From the cell containing the given text, extract its center point as [x, y] coordinate. 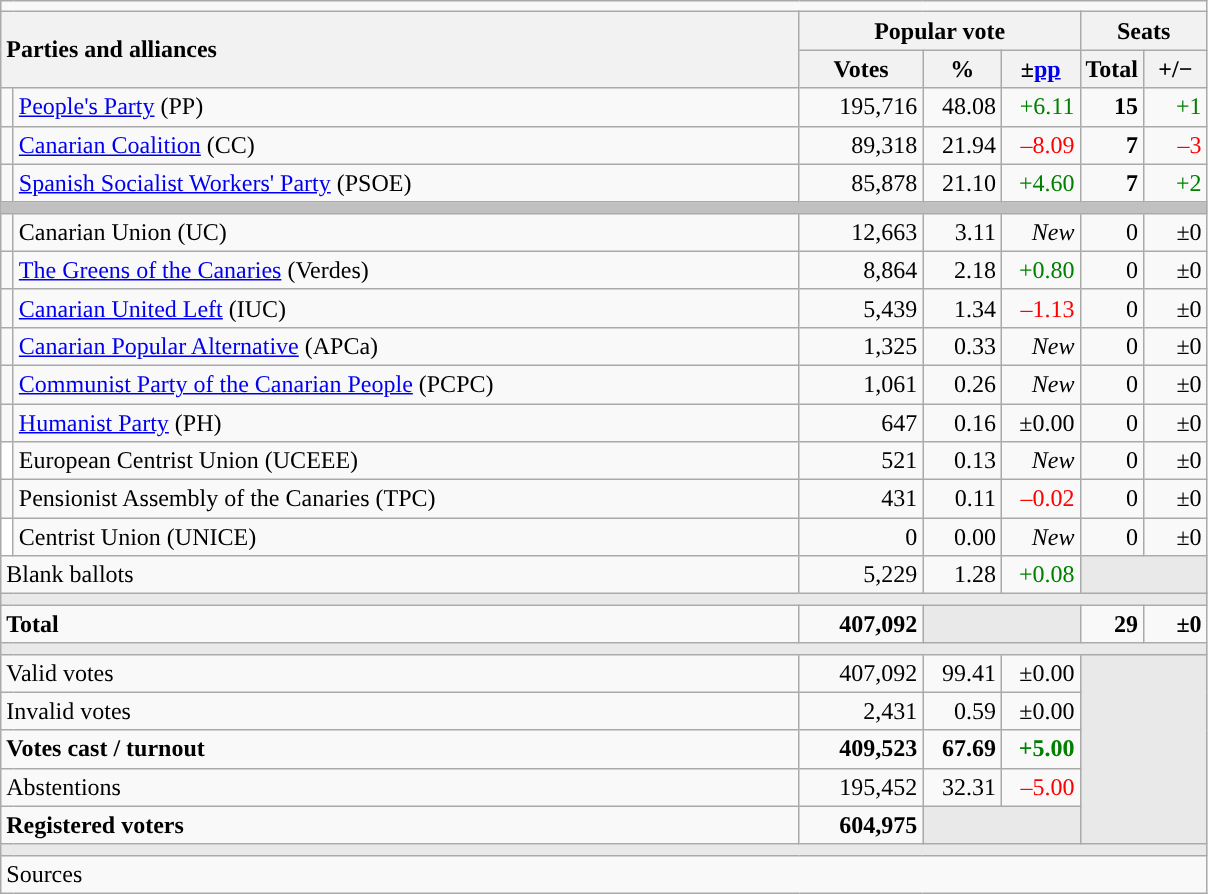
+0.80 [1040, 270]
195,452 [861, 787]
–8.09 [1040, 145]
21.10 [962, 183]
+6.11 [1040, 107]
0.11 [962, 499]
21.94 [962, 145]
+/− [1176, 69]
Canarian Coalition (CC) [406, 145]
+2 [1176, 183]
Canarian United Left (IUC) [406, 308]
32.31 [962, 787]
67.69 [962, 749]
Abstentions [400, 787]
48.08 [962, 107]
–3 [1176, 145]
Seats [1144, 31]
2,431 [861, 711]
Canarian Popular Alternative (APCa) [406, 346]
89,318 [861, 145]
Valid votes [400, 673]
0.00 [962, 537]
Humanist Party (PH) [406, 423]
0.16 [962, 423]
431 [861, 499]
1.34 [962, 308]
521 [861, 461]
Spanish Socialist Workers' Party (PSOE) [406, 183]
12,663 [861, 232]
1.28 [962, 575]
0.26 [962, 384]
Popular vote [940, 31]
±pp [1040, 69]
0.13 [962, 461]
–1.13 [1040, 308]
Blank ballots [400, 575]
+5.00 [1040, 749]
People's Party (PP) [406, 107]
29 [1112, 624]
1,061 [861, 384]
The Greens of the Canaries (Verdes) [406, 270]
99.41 [962, 673]
Sources [604, 874]
5,439 [861, 308]
195,716 [861, 107]
647 [861, 423]
–0.02 [1040, 499]
+0.08 [1040, 575]
1,325 [861, 346]
Registered voters [400, 825]
5,229 [861, 575]
Centrist Union (UNICE) [406, 537]
+1 [1176, 107]
8,864 [861, 270]
0.59 [962, 711]
Pensionist Assembly of the Canaries (TPC) [406, 499]
European Centrist Union (UCEEE) [406, 461]
15 [1112, 107]
Parties and alliances [400, 50]
604,975 [861, 825]
409,523 [861, 749]
3.11 [962, 232]
Invalid votes [400, 711]
% [962, 69]
+4.60 [1040, 183]
Communist Party of the Canarian People (PCPC) [406, 384]
2.18 [962, 270]
Votes cast / turnout [400, 749]
Canarian Union (UC) [406, 232]
0.33 [962, 346]
–5.00 [1040, 787]
85,878 [861, 183]
Votes [861, 69]
